Provide the (x, y) coordinate of the cell's center where the given text is located.  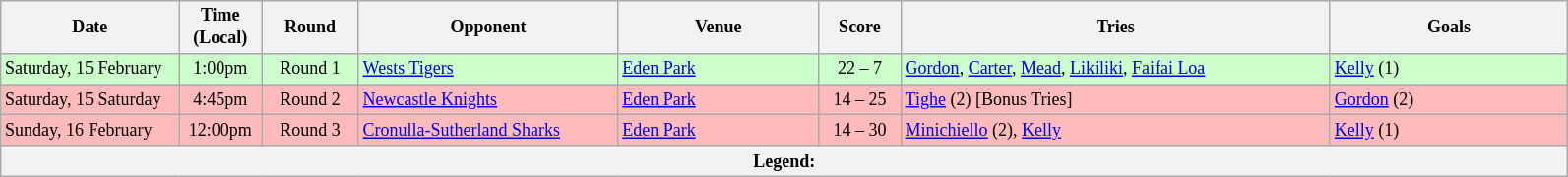
Round 2 (311, 100)
12:00pm (220, 130)
14 – 25 (860, 100)
14 – 30 (860, 130)
Gordon (2) (1449, 100)
Goals (1449, 28)
Date (91, 28)
Newcastle Knights (488, 100)
Sunday, 16 February (91, 130)
Venue (719, 28)
Round (311, 28)
22 – 7 (860, 69)
Minichiello (2), Kelly (1115, 130)
Wests Tigers (488, 69)
Tighe (2) [Bonus Tries] (1115, 100)
Saturday, 15 Saturday (91, 100)
4:45pm (220, 100)
Round 3 (311, 130)
Round 1 (311, 69)
Time (Local) (220, 28)
Opponent (488, 28)
1:00pm (220, 69)
Legend: (784, 161)
Score (860, 28)
Gordon, Carter, Mead, Likiliki, Faifai Loa (1115, 69)
Cronulla-Sutherland Sharks (488, 130)
Tries (1115, 28)
Saturday, 15 February (91, 69)
